Locate the cell with the specified text and output its [x, y] center coordinate. 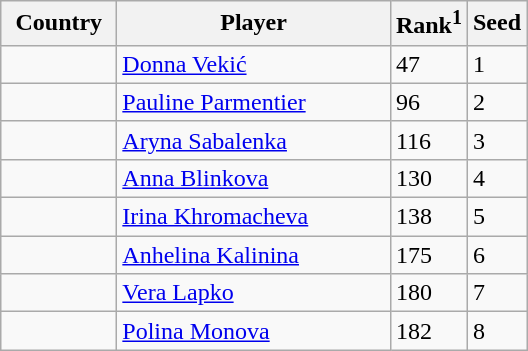
182 [428, 331]
Player [254, 24]
Rank1 [428, 24]
Pauline Parmentier [254, 102]
175 [428, 255]
96 [428, 102]
8 [496, 331]
4 [496, 178]
Aryna Sabalenka [254, 140]
3 [496, 140]
5 [496, 217]
138 [428, 217]
Anna Blinkova [254, 178]
1 [496, 64]
116 [428, 140]
Country [59, 24]
Donna Vekić [254, 64]
Anhelina Kalinina [254, 255]
Polina Monova [254, 331]
7 [496, 293]
130 [428, 178]
Irina Khromacheva [254, 217]
2 [496, 102]
Seed [496, 24]
6 [496, 255]
180 [428, 293]
47 [428, 64]
Vera Lapko [254, 293]
